Identify which cell holds the provided text, then report its [x, y] central coordinate. 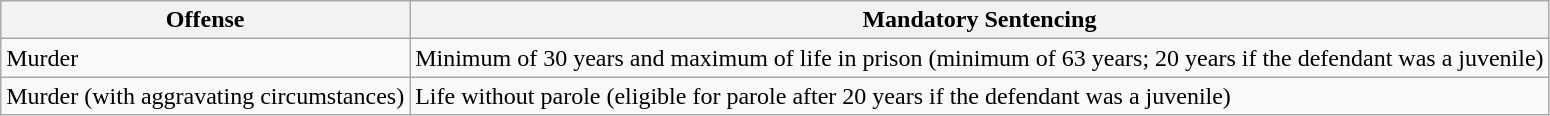
Murder [206, 58]
Murder (with aggravating circumstances) [206, 96]
Mandatory Sentencing [980, 20]
Minimum of 30 years and maximum of life in prison (minimum of 63 years; 20 years if the defendant was a juvenile) [980, 58]
Offense [206, 20]
Life without parole (eligible for parole after 20 years if the defendant was a juvenile) [980, 96]
